Extract the [x, y] coordinate from the center of the cell holding the provided text.  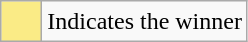
Indicates the winner [145, 22]
